For the text-containing cell, return its midpoint in (x, y) coordinate format. 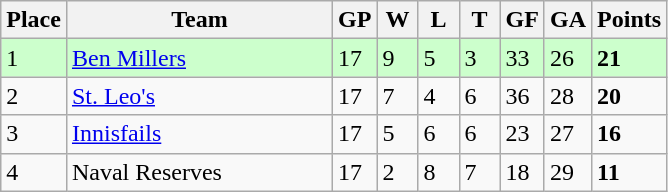
St. Leo's (199, 96)
L (438, 20)
28 (568, 96)
16 (630, 134)
Place (34, 20)
GF (522, 20)
9 (398, 58)
27 (568, 134)
29 (568, 172)
GP (355, 20)
36 (522, 96)
Naval Reserves (199, 172)
18 (522, 172)
23 (522, 134)
Team (199, 20)
Ben Millers (199, 58)
Innisfails (199, 134)
GA (568, 20)
Points (630, 20)
20 (630, 96)
W (398, 20)
1 (34, 58)
11 (630, 172)
T (480, 20)
21 (630, 58)
8 (438, 172)
33 (522, 58)
26 (568, 58)
